Extract the (X, Y) coordinate from the center of the cell holding the provided text.  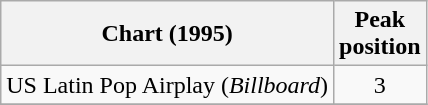
Peakposition (380, 34)
Chart (1995) (168, 34)
3 (380, 85)
US Latin Pop Airplay (Billboard) (168, 85)
